For the text-containing cell, return its midpoint in [X, Y] coordinate format. 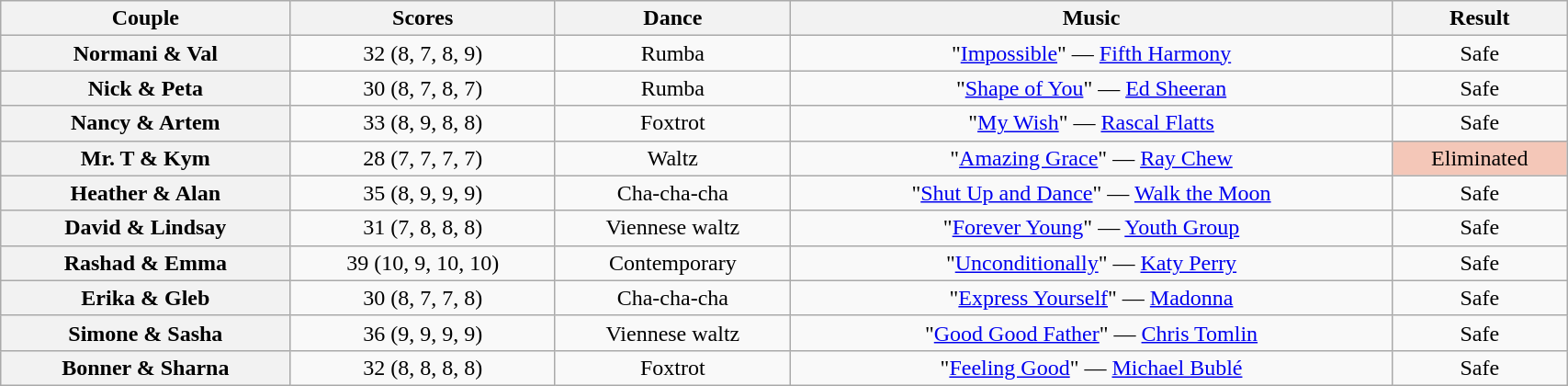
Heather & Alan [145, 193]
David & Lindsay [145, 228]
Contemporary [672, 263]
Eliminated [1480, 158]
Dance [672, 18]
Mr. T & Kym [145, 158]
Normani & Val [145, 53]
Couple [145, 18]
"My Wish" — Rascal Flatts [1091, 123]
35 (8, 9, 9, 9) [423, 193]
Rashad & Emma [145, 263]
"Amazing Grace" — Ray Chew [1091, 158]
Result [1480, 18]
Waltz [672, 158]
Bonner & Sharna [145, 368]
"Unconditionally" — Katy Perry [1091, 263]
"Feeling Good" — Michael Bublé [1091, 368]
32 (8, 7, 8, 9) [423, 53]
"Forever Young" — Youth Group [1091, 228]
30 (8, 7, 7, 8) [423, 298]
"Shut Up and Dance" — Walk the Moon [1091, 193]
Scores [423, 18]
"Express Yourself" — Madonna [1091, 298]
"Impossible" — Fifth Harmony [1091, 53]
28 (7, 7, 7, 7) [423, 158]
Simone & Sasha [145, 333]
"Good Good Father" — Chris Tomlin [1091, 333]
32 (8, 8, 8, 8) [423, 368]
Music [1091, 18]
Nick & Peta [145, 88]
33 (8, 9, 8, 8) [423, 123]
31 (7, 8, 8, 8) [423, 228]
36 (9, 9, 9, 9) [423, 333]
Erika & Gleb [145, 298]
39 (10, 9, 10, 10) [423, 263]
Nancy & Artem [145, 123]
"Shape of You" — Ed Sheeran [1091, 88]
30 (8, 7, 8, 7) [423, 88]
